From the cell containing the given text, extract its center point as (X, Y) coordinate. 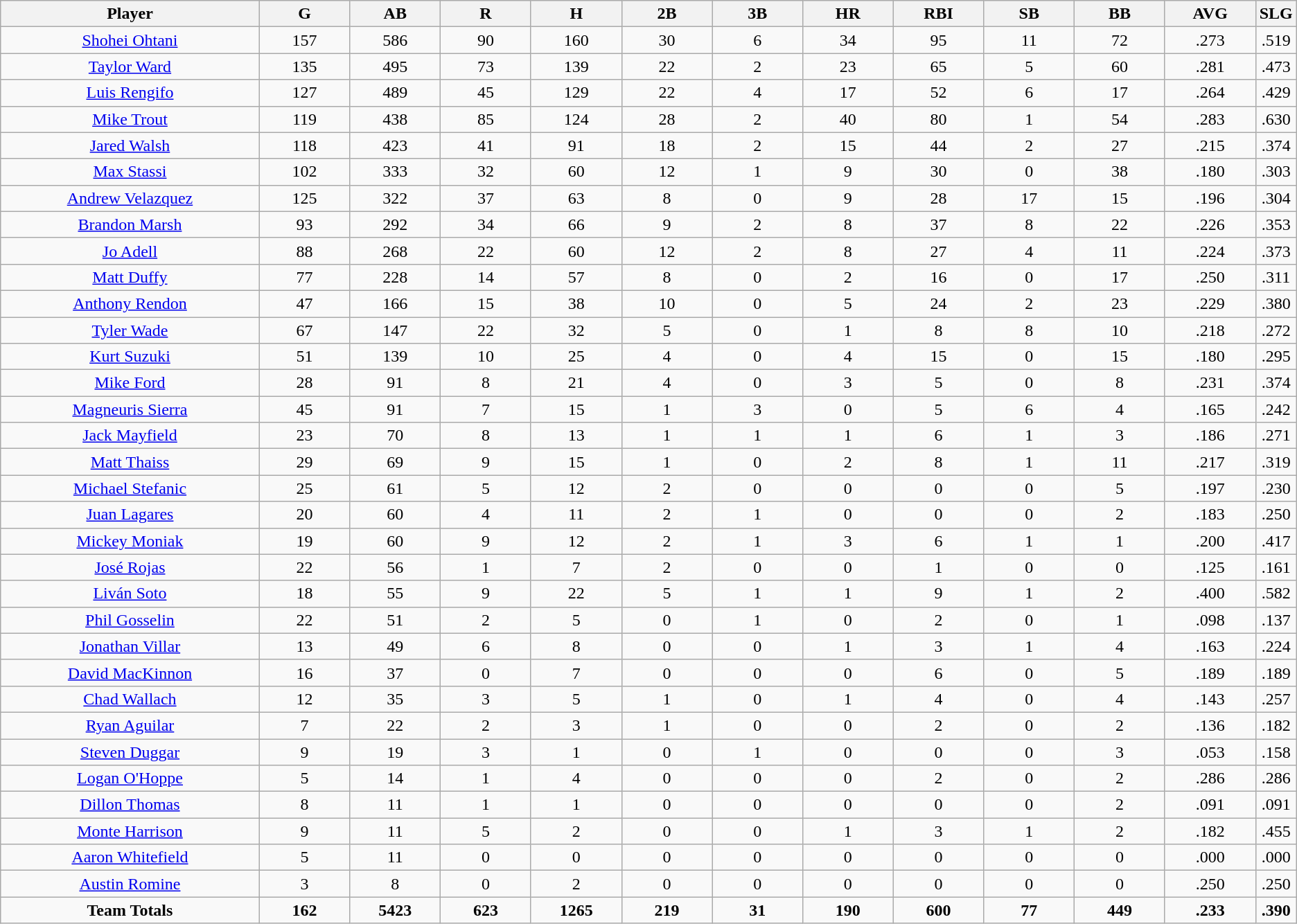
160 (576, 40)
228 (395, 277)
Monte Harrison (130, 831)
322 (395, 198)
.353 (1276, 224)
124 (576, 119)
.137 (1276, 620)
Kurt Suzuki (130, 357)
Luis Rengifo (130, 93)
HR (848, 14)
93 (305, 224)
.373 (1276, 251)
Aaron Whitefield (130, 858)
.429 (1276, 93)
54 (1120, 119)
Brandon Marsh (130, 224)
.230 (1276, 488)
Mike Ford (130, 383)
57 (576, 277)
.183 (1210, 515)
.158 (1276, 752)
AB (395, 14)
.473 (1276, 66)
.281 (1210, 66)
623 (486, 910)
.273 (1210, 40)
.390 (1276, 910)
.143 (1210, 699)
49 (395, 646)
.186 (1210, 436)
88 (305, 251)
219 (667, 910)
61 (395, 488)
.319 (1276, 462)
.218 (1210, 330)
Austin Romine (130, 884)
166 (395, 303)
65 (938, 66)
127 (305, 93)
1265 (576, 910)
.304 (1276, 198)
.197 (1210, 488)
56 (395, 567)
.582 (1276, 594)
Juan Lagares (130, 515)
.257 (1276, 699)
.165 (1210, 409)
Shohei Ohtani (130, 40)
586 (395, 40)
Jack Mayfield (130, 436)
Matt Duffy (130, 277)
125 (305, 198)
80 (938, 119)
147 (395, 330)
118 (305, 145)
Chad Wallach (130, 699)
35 (395, 699)
H (576, 14)
47 (305, 303)
119 (305, 119)
495 (395, 66)
31 (758, 910)
SB (1030, 14)
268 (395, 251)
Liván Soto (130, 594)
489 (395, 93)
Team Totals (130, 910)
Jared Walsh (130, 145)
438 (395, 119)
600 (938, 910)
20 (305, 515)
72 (1120, 40)
69 (395, 462)
21 (576, 383)
.163 (1210, 646)
85 (486, 119)
.215 (1210, 145)
52 (938, 93)
.630 (1276, 119)
Mike Trout (130, 119)
.231 (1210, 383)
157 (305, 40)
66 (576, 224)
292 (395, 224)
.455 (1276, 831)
.233 (1210, 910)
RBI (938, 14)
190 (848, 910)
.264 (1210, 93)
Michael Stefanic (130, 488)
.272 (1276, 330)
129 (576, 93)
.283 (1210, 119)
95 (938, 40)
R (486, 14)
SLG (1276, 14)
Magneuris Sierra (130, 409)
73 (486, 66)
44 (938, 145)
Matt Thaiss (130, 462)
423 (395, 145)
Jo Adell (130, 251)
.417 (1276, 541)
90 (486, 40)
BB (1120, 14)
.196 (1210, 198)
.229 (1210, 303)
Max Stassi (130, 172)
Logan O'Hoppe (130, 779)
.161 (1276, 567)
3B (758, 14)
2B (667, 14)
135 (305, 66)
Steven Duggar (130, 752)
5423 (395, 910)
AVG (1210, 14)
.200 (1210, 541)
40 (848, 119)
Ryan Aguilar (130, 725)
Anthony Rendon (130, 303)
.098 (1210, 620)
24 (938, 303)
449 (1120, 910)
Phil Gosselin (130, 620)
Mickey Moniak (130, 541)
.311 (1276, 277)
Andrew Velazquez (130, 198)
Jonathan Villar (130, 646)
G (305, 14)
.226 (1210, 224)
José Rojas (130, 567)
.295 (1276, 357)
29 (305, 462)
162 (305, 910)
Player (130, 14)
David MacKinnon (130, 673)
.136 (1210, 725)
Tyler Wade (130, 330)
333 (395, 172)
Taylor Ward (130, 66)
.217 (1210, 462)
.053 (1210, 752)
.303 (1276, 172)
67 (305, 330)
.242 (1276, 409)
.519 (1276, 40)
63 (576, 198)
70 (395, 436)
.380 (1276, 303)
.271 (1276, 436)
41 (486, 145)
102 (305, 172)
55 (395, 594)
.125 (1210, 567)
.400 (1210, 594)
Dillon Thomas (130, 805)
